Return the (X, Y) coordinate for the center point of the cell that contains the specified text.  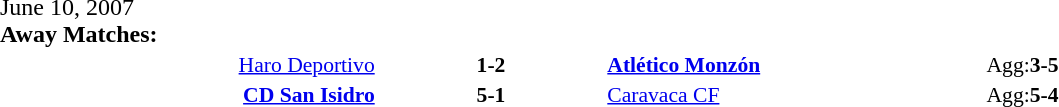
1-2 (492, 64)
Atlético Monzón (795, 64)
